Pinpoint the cell where the given text exists, returning its (X, Y) midpoint coordinate. 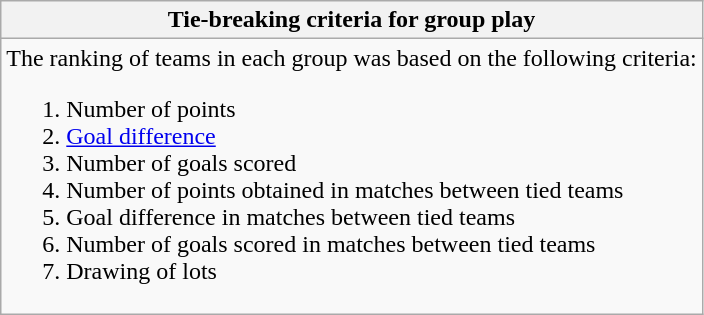
Tie-breaking criteria for group play (352, 20)
